Search for the cell housing the specified text and yield its [X, Y] center coordinate. 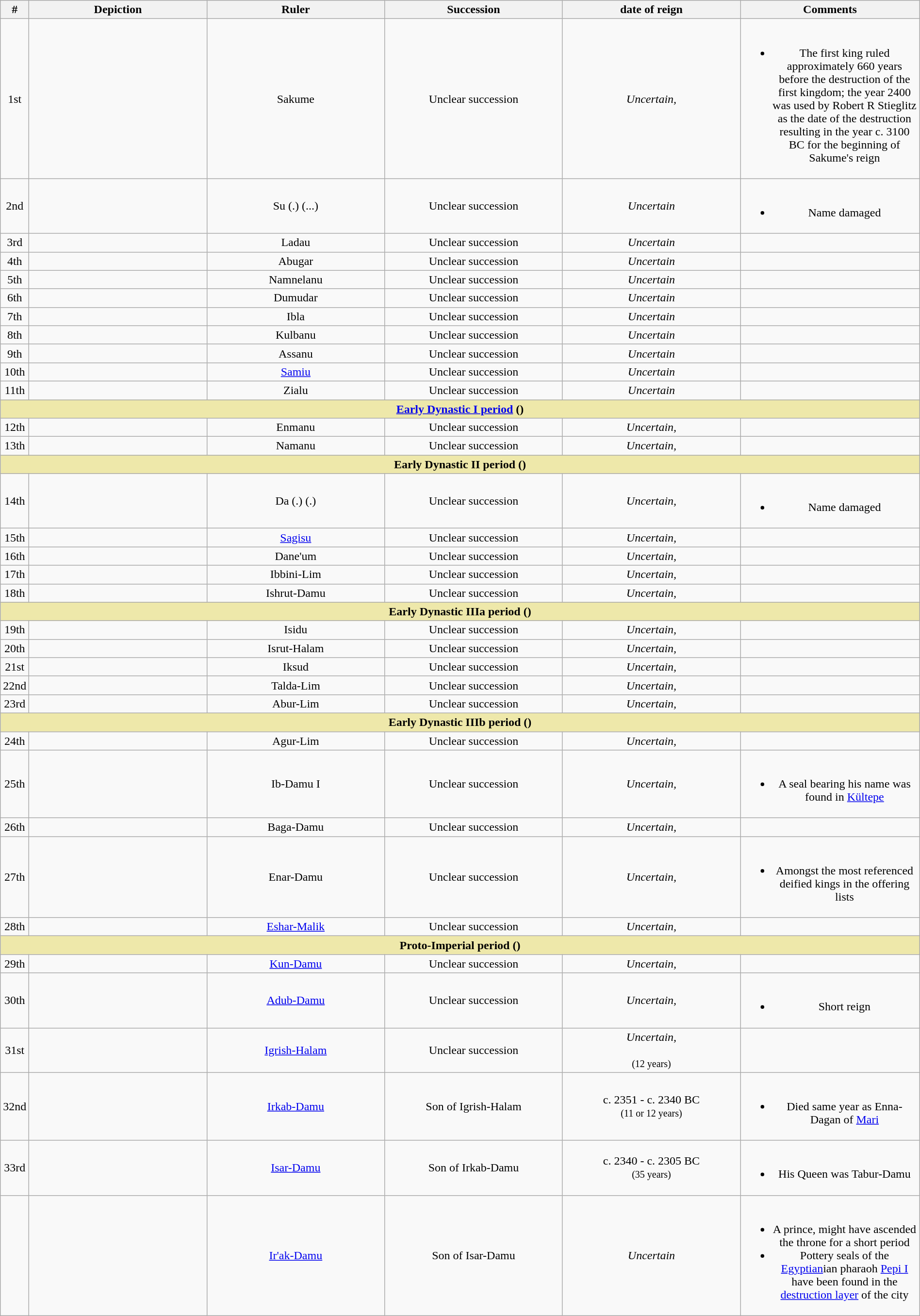
4th [15, 261]
Enmanu [296, 428]
Uncertain,(12 years) [651, 1050]
Zialu [296, 390]
Su (.) (...) [296, 206]
6th [15, 298]
Ibbini-Lim [296, 575]
Kun-Damu [296, 964]
Son of Irkab-Damu [474, 1168]
9th [15, 353]
1st [15, 99]
Talda-Lim [296, 685]
Baga-Damu [296, 827]
Son of Isar-Damu [474, 1255]
c. 2340 - c. 2305 BC(35 years) [651, 1168]
29th [15, 964]
Isrut-Halam [296, 648]
15th [15, 538]
Eshar-Malik [296, 927]
Abur-Lim [296, 704]
date of reign [651, 10]
30th [15, 1001]
Died same year as Enna-Dagan of Mari [830, 1106]
32nd [15, 1106]
5th [15, 280]
31st [15, 1050]
Ib-Damu I [296, 784]
12th [15, 428]
8th [15, 335]
Kulbanu [296, 335]
16th [15, 556]
Proto-Imperial period () [460, 945]
22nd [15, 685]
14th [15, 501]
Adub-Damu [296, 1001]
Isar-Damu [296, 1168]
20th [15, 648]
2nd [15, 206]
27th [15, 877]
Early Dynastic IIIb period () [460, 722]
Namnelanu [296, 280]
Dane'um [296, 556]
Igrish-Halam [296, 1050]
Early Dynastic II period () [460, 464]
25th [15, 784]
23rd [15, 704]
Short reign [830, 1001]
Depiction [118, 10]
Son of Igrish-Halam [474, 1106]
Samiu [296, 372]
Ishrut-Damu [296, 593]
24th [15, 741]
19th [15, 630]
10th [15, 372]
Isidu [296, 630]
Namanu [296, 446]
Abugar [296, 261]
Comments [830, 10]
7th [15, 316]
28th [15, 927]
17th [15, 575]
33rd [15, 1168]
Sakume [296, 99]
Sagisu [296, 538]
26th [15, 827]
Succession [474, 10]
Assanu [296, 353]
13th [15, 446]
Ir'ak-Damu [296, 1255]
Iksud [296, 667]
Irkab-Damu [296, 1106]
His Queen was Tabur-Damu [830, 1168]
Ibla [296, 316]
c. 2351 - c. 2340 BC(11 or 12 years) [651, 1106]
21st [15, 667]
Dumudar [296, 298]
Ladau [296, 243]
Early Dynastic IIIa period () [460, 611]
18th [15, 593]
Ruler [296, 10]
11th [15, 390]
# [15, 10]
Da (.) (.) [296, 501]
Early Dynastic I period () [460, 409]
Amongst the most referenced deified kings in the offering lists [830, 877]
3rd [15, 243]
Agur-Lim [296, 741]
A seal bearing his name was found in Kültepe [830, 784]
Enar-Damu [296, 877]
